Detect which cell encompasses the target text, then output its (X, Y) center coordinate. 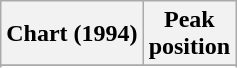
Peakposition (189, 34)
Chart (1994) (72, 34)
